Locate the cell with the specified text and output its [X, Y] center coordinate. 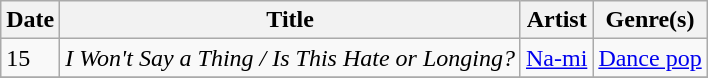
Title [290, 20]
Artist [556, 20]
15 [30, 58]
Dance pop [650, 58]
Genre(s) [650, 20]
Na-mi [556, 58]
I Won't Say a Thing / Is This Hate or Longing? [290, 58]
Date [30, 20]
